Scan for the cell matching the given text and deliver its [x, y] coordinate at center. 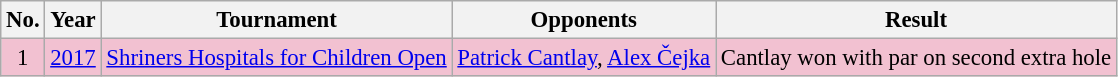
2017 [73, 58]
Result [916, 20]
Shriners Hospitals for Children Open [276, 58]
Patrick Cantlay, Alex Čejka [584, 58]
Tournament [276, 20]
1 [23, 58]
Year [73, 20]
Opponents [584, 20]
No. [23, 20]
Cantlay won with par on second extra hole [916, 58]
